Capture the cell that displays the provided text and extract its (x, y) central coordinate. 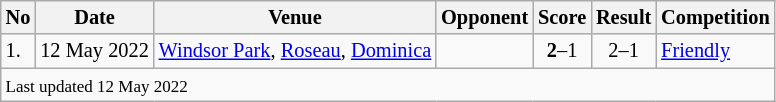
Competition (715, 17)
12 May 2022 (94, 51)
Result (624, 17)
Venue (295, 17)
Friendly (715, 51)
Date (94, 17)
No (18, 17)
Last updated 12 May 2022 (388, 85)
Opponent (484, 17)
1. (18, 51)
Score (562, 17)
Windsor Park, Roseau, Dominica (295, 51)
